Return the [X, Y] coordinate for the center point of the cell that contains the specified text.  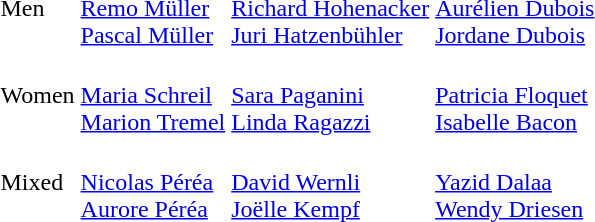
Sara PaganiniLinda Ragazzi [330, 95]
Maria SchreilMarion Tremel [153, 95]
